Find where the given text appears and provide that cell's center as (X, Y) coordinate. 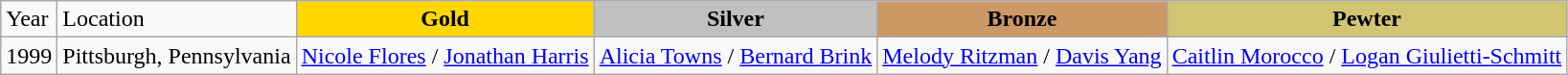
Alicia Towns / Bernard Brink (736, 56)
Silver (736, 19)
Location (176, 19)
Pewter (1367, 19)
Pittsburgh, Pennsylvania (176, 56)
Caitlin Morocco / Logan Giulietti-Schmitt (1367, 56)
Year (29, 19)
1999 (29, 56)
Nicole Flores / Jonathan Harris (444, 56)
Bronze (1022, 19)
Gold (444, 19)
Melody Ritzman / Davis Yang (1022, 56)
